Determine the (X, Y) coordinate at the center of the cell enclosing the given text.  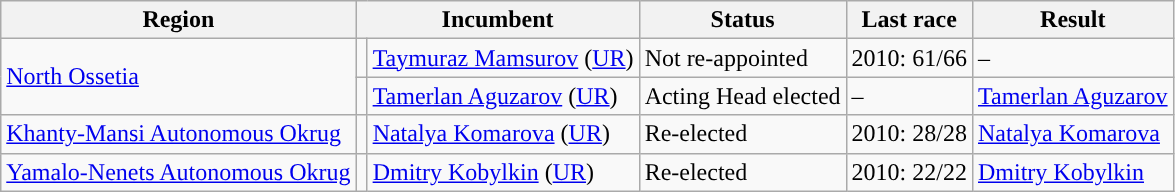
2010: 22/22 (909, 172)
Status (742, 20)
Result (1072, 20)
Natalya Komarova (UR) (503, 134)
Region (178, 20)
Tamerlan Aguzarov (UR) (503, 96)
Incumbent (498, 20)
Tamerlan Aguzarov (1072, 96)
Last race (909, 20)
Not re-appointed (742, 58)
Yamalo-Nenets Autonomous Okrug (178, 172)
Taymuraz Mamsurov (UR) (503, 58)
2010: 28/28 (909, 134)
Acting Head elected (742, 96)
2010: 61/66 (909, 58)
North Ossetia (178, 77)
Khanty-Mansi Autonomous Okrug (178, 134)
Dmitry Kobylkin (1072, 172)
Natalya Komarova (1072, 134)
Dmitry Kobylkin (UR) (503, 172)
